Find where the given text appears and provide that cell's center as (x, y) coordinate. 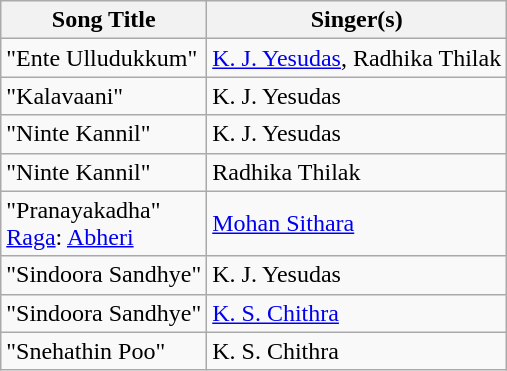
K. J. Yesudas, Radhika Thilak (357, 58)
"Snehathin Poo" (104, 351)
"Pranayakadha"Raga: Abheri (104, 224)
Radhika Thilak (357, 172)
Song Title (104, 20)
Singer(s) (357, 20)
"Kalavaani" (104, 96)
"Ente Ulludukkum" (104, 58)
Mohan Sithara (357, 224)
